Pinpoint the cell where the given text exists, returning its (X, Y) midpoint coordinate. 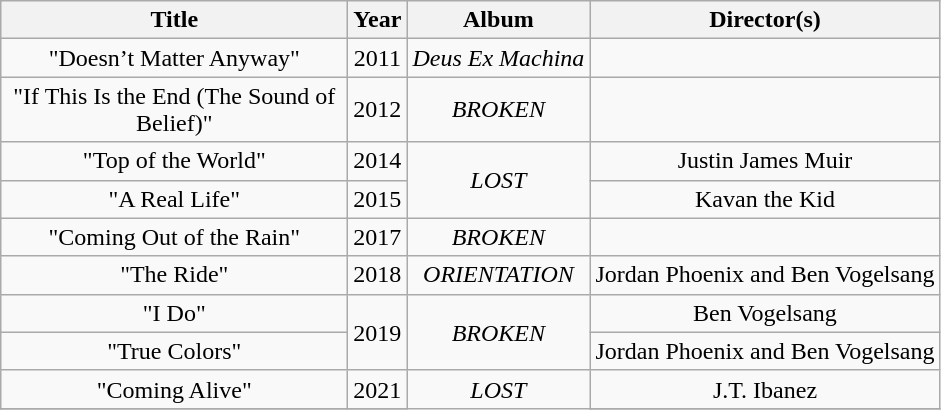
Kavan the Kid (765, 199)
Album (498, 20)
"Top of the World" (174, 161)
"A Real Life" (174, 199)
2012 (378, 110)
"True Colors" (174, 351)
Year (378, 20)
"Coming Alive" (174, 389)
Deus Ex Machina (498, 58)
"Coming Out of the Rain" (174, 237)
"The Ride" (174, 275)
Ben Vogelsang (765, 313)
ORIENTATION (498, 275)
"I Do" (174, 313)
Title (174, 20)
2021 (378, 389)
2011 (378, 58)
"Doesn’t Matter Anyway" (174, 58)
2019 (378, 332)
2018 (378, 275)
2015 (378, 199)
Justin James Muir (765, 161)
Director(s) (765, 20)
2014 (378, 161)
J.T. Ibanez (765, 389)
2017 (378, 237)
"If This Is the End (The Sound of Belief)" (174, 110)
